From the cell containing the given text, extract its center point as (X, Y) coordinate. 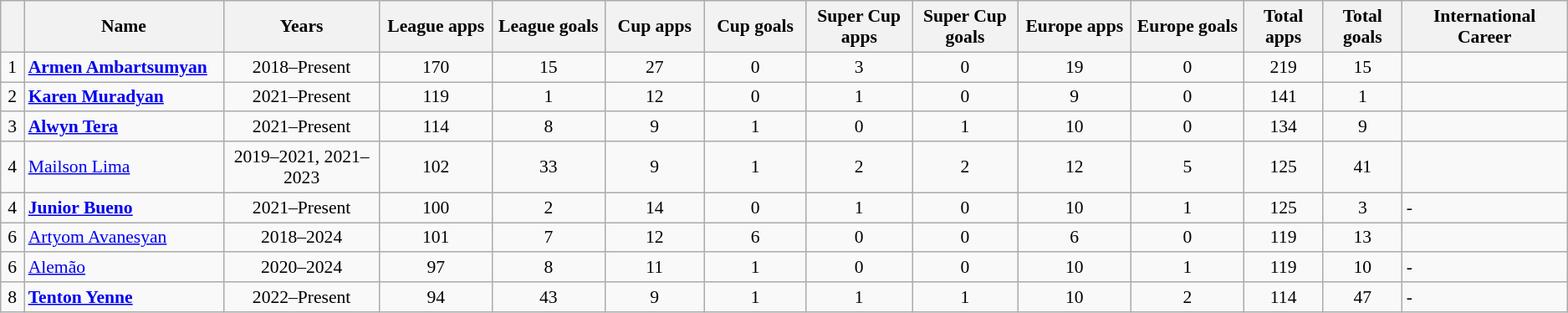
170 (437, 67)
14 (654, 208)
11 (654, 268)
19 (1074, 67)
219 (1283, 67)
Total apps (1283, 27)
Mailson Lima (124, 167)
13 (1363, 238)
Armen Ambartsumyan (124, 67)
Karen Muradyan (124, 97)
134 (1283, 127)
97 (437, 268)
102 (437, 167)
League apps (437, 27)
94 (437, 297)
Cup goals (755, 27)
Artyom Avanesyan (124, 238)
International Career (1485, 27)
Super Cup apps (860, 27)
5 (1187, 167)
Junior Bueno (124, 208)
Total goals (1363, 27)
League goals (549, 27)
Years (301, 27)
2020–2024 (301, 268)
2022–Present (301, 297)
33 (549, 167)
47 (1363, 297)
2018–Present (301, 67)
Tenton Yenne (124, 297)
43 (549, 297)
Cup apps (654, 27)
Europe apps (1074, 27)
Name (124, 27)
7 (549, 238)
141 (1283, 97)
Europe goals (1187, 27)
100 (437, 208)
2019–2021, 2021–2023 (301, 167)
2018–2024 (301, 238)
Alemão (124, 268)
Super Cup goals (965, 27)
101 (437, 238)
Alwyn Tera (124, 127)
27 (654, 67)
41 (1363, 167)
